Pinpoint the cell where the given text exists, returning its [X, Y] midpoint coordinate. 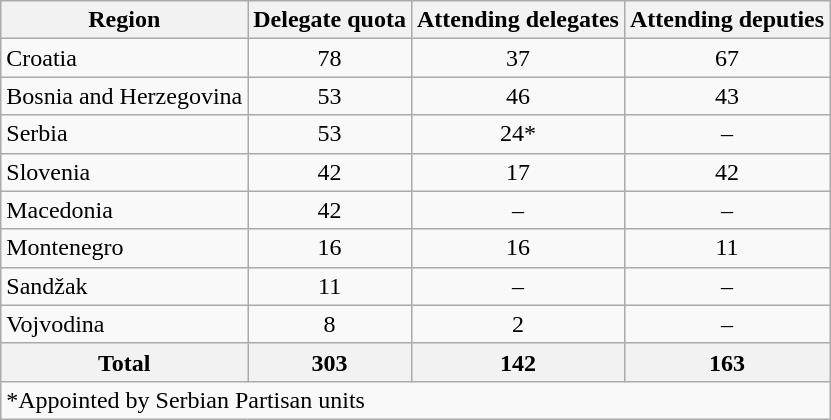
Croatia [124, 58]
163 [726, 362]
2 [518, 324]
43 [726, 96]
Slovenia [124, 172]
8 [330, 324]
Region [124, 20]
Bosnia and Herzegovina [124, 96]
Serbia [124, 134]
Attending deputies [726, 20]
78 [330, 58]
17 [518, 172]
Vojvodina [124, 324]
*Appointed by Serbian Partisan units [416, 400]
24* [518, 134]
Delegate quota [330, 20]
Sandžak [124, 286]
142 [518, 362]
Total [124, 362]
46 [518, 96]
Attending delegates [518, 20]
Montenegro [124, 248]
67 [726, 58]
303 [330, 362]
37 [518, 58]
Macedonia [124, 210]
